Pinpoint the cell where the given text exists, returning its [X, Y] midpoint coordinate. 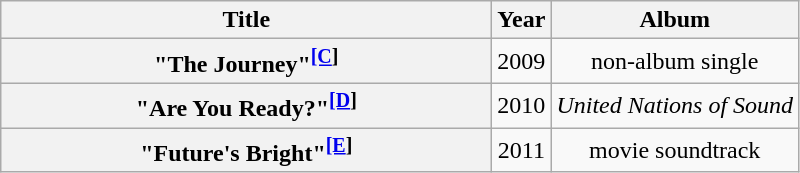
2011 [522, 150]
2010 [522, 106]
non-album single [675, 62]
United Nations of Sound [675, 106]
Year [522, 20]
2009 [522, 62]
"Are You Ready?"[D] [246, 106]
Album [675, 20]
"Future's Bright"[E] [246, 150]
Title [246, 20]
"The Journey"[C] [246, 62]
movie soundtrack [675, 150]
